From the cell containing the given text, extract its center point as (x, y) coordinate. 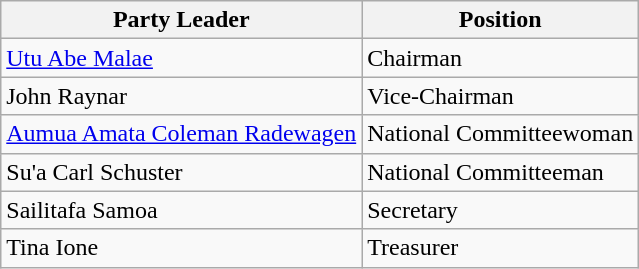
Aumua Amata Coleman Radewagen (182, 134)
Vice-Chairman (500, 96)
Tina Ione (182, 248)
Secretary (500, 210)
Utu Abe Malae (182, 58)
Party Leader (182, 20)
Chairman (500, 58)
National Committeeman (500, 172)
National Committeewoman (500, 134)
Treasurer (500, 248)
Su'a Carl Schuster (182, 172)
Position (500, 20)
Sailitafa Samoa (182, 210)
John Raynar (182, 96)
